Determine the (X, Y) coordinate at the center of the cell enclosing the given text.  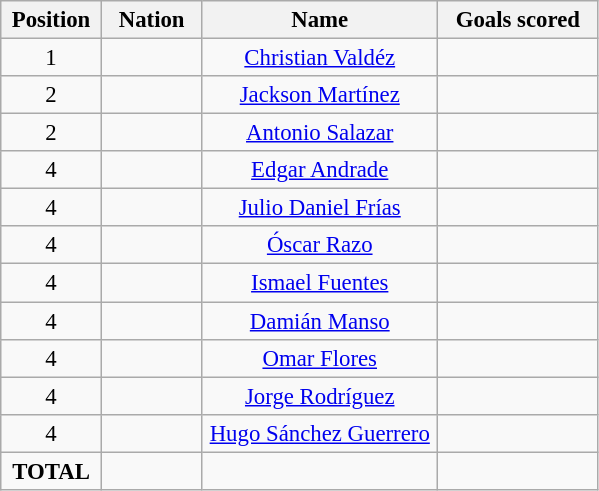
Christian Valdéz (320, 58)
Óscar Razo (320, 245)
Jorge Rodríguez (320, 396)
Name (320, 20)
TOTAL (52, 471)
Goals scored (518, 20)
Nation (152, 20)
Jackson Martínez (320, 95)
Edgar Andrade (320, 170)
Hugo Sánchez Guerrero (320, 433)
Position (52, 20)
Omar Flores (320, 358)
Julio Daniel Frías (320, 208)
Ismael Fuentes (320, 283)
Damián Manso (320, 321)
Antonio Salazar (320, 133)
1 (52, 58)
